Detect which cell encompasses the target text, then output its (x, y) center coordinate. 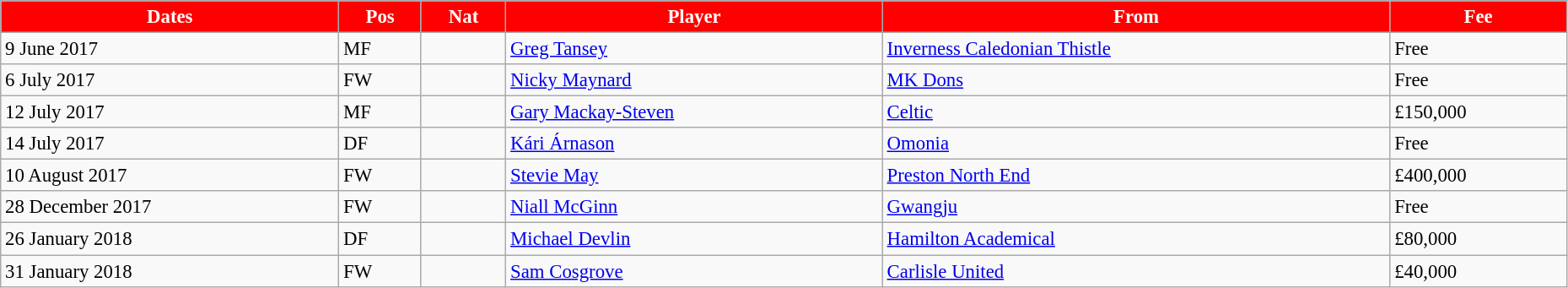
Omonia (1136, 144)
Niall McGinn (695, 207)
Preston North End (1136, 176)
Michael Devlin (695, 239)
Player (695, 17)
6 July 2017 (170, 80)
Stevie May (695, 176)
Celtic (1136, 112)
31 January 2018 (170, 271)
10 August 2017 (170, 176)
Gary Mackay-Steven (695, 112)
12 July 2017 (170, 112)
28 December 2017 (170, 207)
Nicky Maynard (695, 80)
Dates (170, 17)
9 June 2017 (170, 49)
Hamilton Academical (1136, 239)
Greg Tansey (695, 49)
Nat (463, 17)
26 January 2018 (170, 239)
£400,000 (1478, 176)
£40,000 (1478, 271)
Carlisle United (1136, 271)
MK Dons (1136, 80)
Gwangju (1136, 207)
From (1136, 17)
£80,000 (1478, 239)
Kári Árnason (695, 144)
Sam Cosgrove (695, 271)
14 July 2017 (170, 144)
Fee (1478, 17)
Inverness Caledonian Thistle (1136, 49)
Pos (380, 17)
£150,000 (1478, 112)
